Pinpoint the cell where the given text exists, returning its [X, Y] midpoint coordinate. 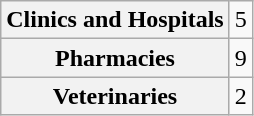
Veterinaries [115, 96]
Clinics and Hospitals [115, 20]
9 [240, 58]
Pharmacies [115, 58]
5 [240, 20]
2 [240, 96]
